Determine the (x, y) coordinate at the center of the cell enclosing the given text.  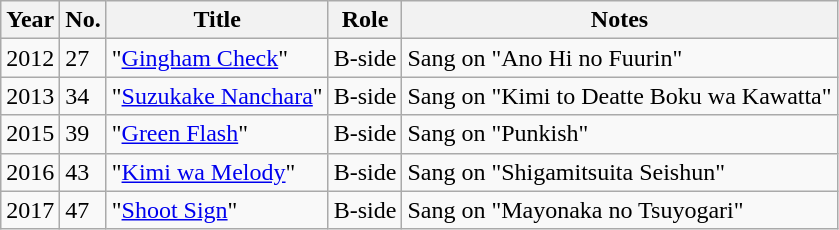
Year (30, 20)
"Kimi wa Melody" (217, 172)
2017 (30, 210)
Sang on "Mayonaka no Tsuyogari" (620, 210)
43 (83, 172)
"Shoot Sign" (217, 210)
39 (83, 134)
27 (83, 58)
Sang on "Ano Hi no Fuurin" (620, 58)
"Suzukake Nanchara" (217, 96)
34 (83, 96)
Title (217, 20)
"Green Flash" (217, 134)
2016 (30, 172)
Sang on "Punkish" (620, 134)
Sang on "Kimi to Deatte Boku wa Kawatta" (620, 96)
Sang on "Shigamitsuita Seishun" (620, 172)
2015 (30, 134)
2013 (30, 96)
Notes (620, 20)
47 (83, 210)
No. (83, 20)
2012 (30, 58)
Role (365, 20)
"Gingham Check" (217, 58)
